Extract the [X, Y] coordinate from the center of the cell holding the provided text.  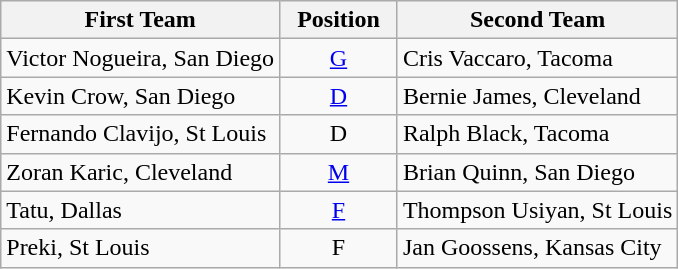
Thompson Usiyan, St Louis [537, 210]
Jan Goossens, Kansas City [537, 248]
Kevin Crow, San Diego [140, 96]
First Team [140, 20]
Preki, St Louis [140, 248]
Ralph Black, Tacoma [537, 134]
Brian Quinn, San Diego [537, 172]
G [339, 58]
Position [339, 20]
Zoran Karic, Cleveland [140, 172]
M [339, 172]
Second Team [537, 20]
Victor Nogueira, San Diego [140, 58]
Bernie James, Cleveland [537, 96]
Cris Vaccaro, Tacoma [537, 58]
Fernando Clavijo, St Louis [140, 134]
Tatu, Dallas [140, 210]
